Pinpoint the cell where the given text exists, returning its (x, y) midpoint coordinate. 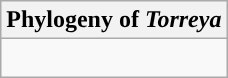
Phylogeny of Torreya (114, 20)
